Detect which cell encompasses the target text, then output its [x, y] center coordinate. 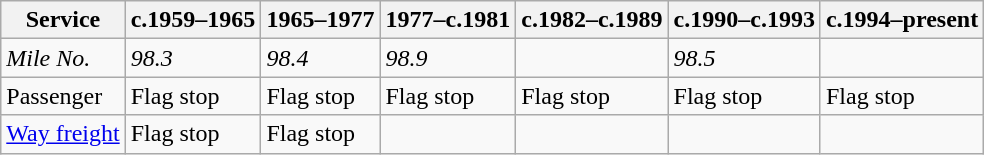
98.9 [448, 58]
Service [63, 20]
98.5 [744, 58]
c.1990–c.1993 [744, 20]
c.1959–1965 [193, 20]
98.3 [193, 58]
Mile No. [63, 58]
Way freight [63, 134]
c.1982–c.1989 [592, 20]
Passenger [63, 96]
98.4 [320, 58]
c.1994–present [902, 20]
1965–1977 [320, 20]
1977–c.1981 [448, 20]
